Detect which cell encompasses the target text, then output its [x, y] center coordinate. 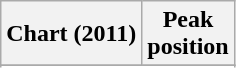
Chart (2011) [72, 34]
Peakposition [188, 34]
